Return (X, Y) of the center of cell containing provided text 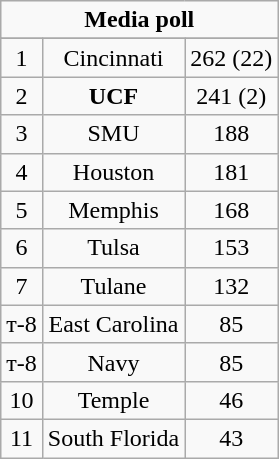
Navy (113, 362)
4 (22, 172)
6 (22, 248)
7 (22, 286)
Tulane (113, 286)
2 (22, 96)
East Carolina (113, 324)
1 (22, 58)
Tulsa (113, 248)
UCF (113, 96)
168 (232, 210)
46 (232, 400)
43 (232, 438)
11 (22, 438)
5 (22, 210)
10 (22, 400)
132 (232, 286)
3 (22, 134)
153 (232, 248)
Memphis (113, 210)
181 (232, 172)
188 (232, 134)
241 (2) (232, 96)
Media poll (140, 20)
South Florida (113, 438)
Temple (113, 400)
Cincinnati (113, 58)
Houston (113, 172)
SMU (113, 134)
262 (22) (232, 58)
